Return (X, Y) of the center of cell containing provided text 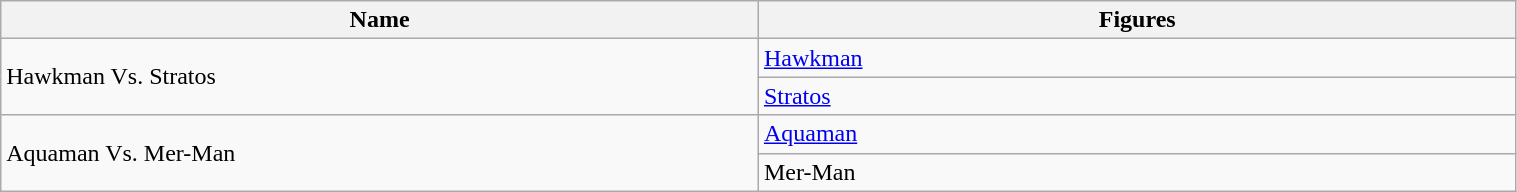
Mer-Man (1137, 172)
Aquaman Vs. Mer-Man (380, 153)
Name (380, 20)
Figures (1137, 20)
Hawkman Vs. Stratos (380, 77)
Stratos (1137, 96)
Aquaman (1137, 134)
Hawkman (1137, 58)
